Output the (x, y) coordinate of the center of the cell containing the given text.  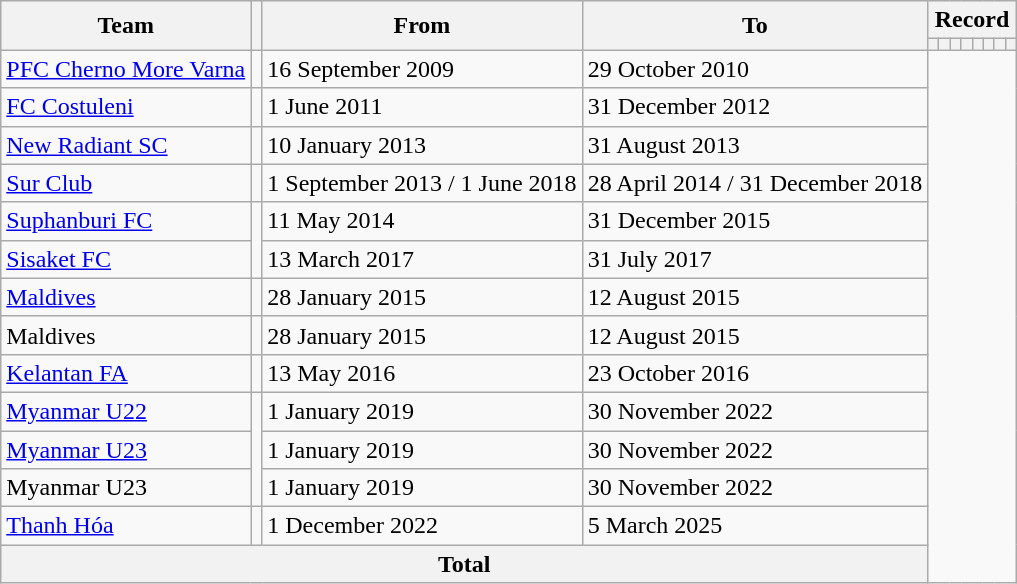
28 April 2014 / 31 December 2018 (755, 183)
Total (464, 564)
Sisaket FC (126, 259)
31 December 2015 (755, 221)
Myanmar U22 (126, 411)
PFC Cherno More Varna (126, 69)
FC Costuleni (126, 107)
1 September 2013 / 1 June 2018 (422, 183)
13 May 2016 (422, 373)
From (422, 26)
Sur Club (126, 183)
Team (126, 26)
11 May 2014 (422, 221)
31 August 2013 (755, 145)
Record (972, 20)
1 June 2011 (422, 107)
13 March 2017 (422, 259)
New Radiant SC (126, 145)
16 September 2009 (422, 69)
1 December 2022 (422, 526)
Thanh Hóa (126, 526)
To (755, 26)
5 March 2025 (755, 526)
Kelantan FA (126, 373)
31 December 2012 (755, 107)
10 January 2013 (422, 145)
29 October 2010 (755, 69)
23 October 2016 (755, 373)
Suphanburi FC (126, 221)
31 July 2017 (755, 259)
